Find where the given text appears and provide that cell's center as [X, Y] coordinate. 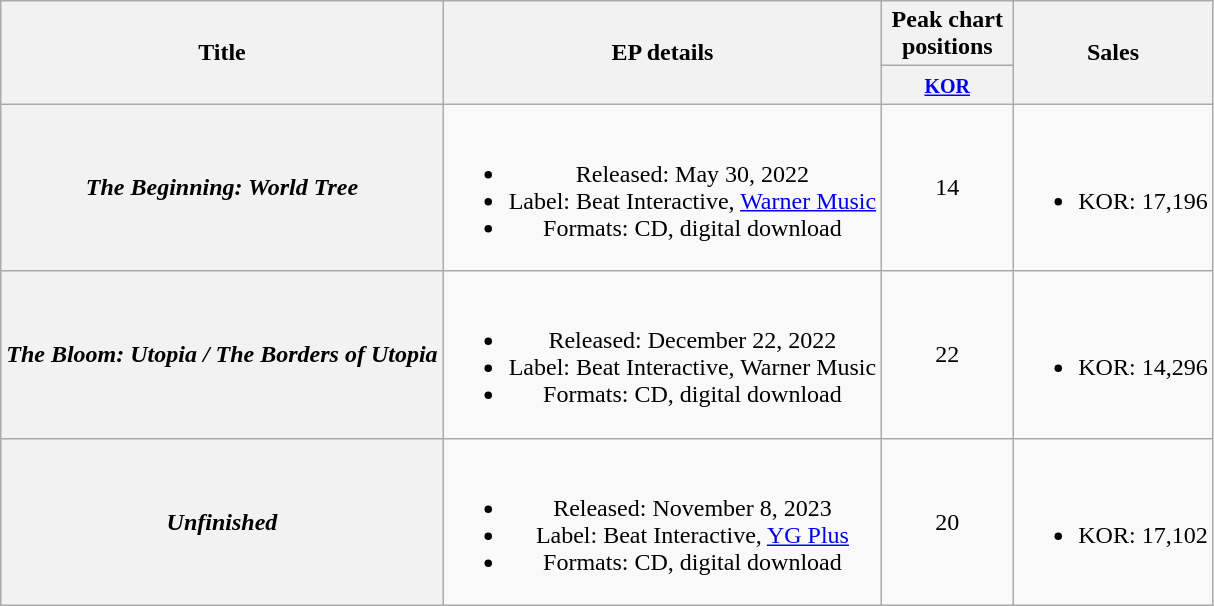
The Bloom: Utopia / The Borders of Utopia [222, 354]
Released: December 22, 2022Label: Beat Interactive, Warner MusicFormats: CD, digital download [662, 354]
14 [948, 188]
Peak chart positions [948, 34]
Released: May 30, 2022Label: Beat Interactive, Warner MusicFormats: CD, digital download [662, 188]
Unfinished [222, 522]
22 [948, 354]
KOR: 17,102 [1113, 522]
Sales [1113, 52]
KOR: 14,296 [1113, 354]
20 [948, 522]
The Beginning: World Tree [222, 188]
EP details [662, 52]
KOR [948, 85]
Released: November 8, 2023Label: Beat Interactive, YG PlusFormats: CD, digital download [662, 522]
Title [222, 52]
KOR: 17,196 [1113, 188]
